Return the [x, y] coordinate for the center point of the cell that contains the specified text.  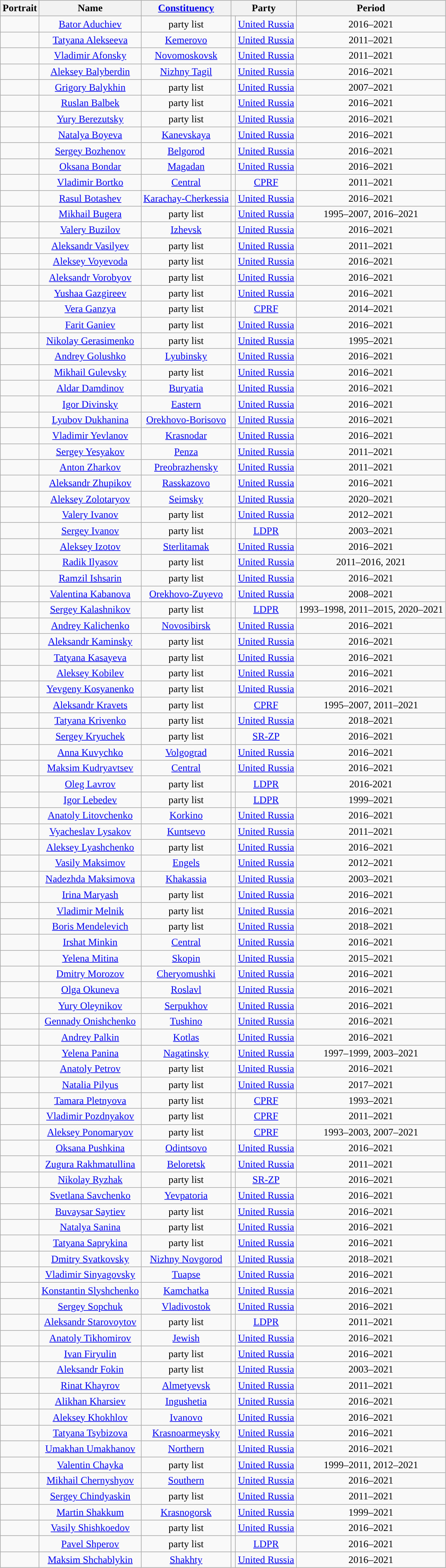
Eastern [186, 404]
Irshat Minkin [90, 942]
Jewish [186, 1338]
Boris Mendelevich [90, 926]
Valery Ivanov [90, 515]
2020–2021 [371, 499]
Anatoly Petrov [90, 1069]
Vladimir Sinyagovsky [90, 1275]
Maksim Kudryavtsev [90, 768]
Aleksey Voyevoda [90, 262]
Andrey Palkin [90, 1037]
Aleksey Izotov [90, 547]
Volgograd [186, 752]
Kotlas [186, 1037]
Kemerovo [186, 40]
Serpukhov [186, 1006]
Izhevsk [186, 230]
Aleksey Ponomaryov [90, 1132]
Tatyana Kasayeva [90, 657]
Constituency [186, 8]
Aleksandr Fokin [90, 1370]
Nikolay Ryzhak [90, 1180]
Natalya Boyeva [90, 135]
Nizhny Novgorod [186, 1259]
Aleksandr Vasilyev [90, 246]
Shakhty [186, 1560]
Kamchatka [186, 1291]
Aleksey Lyashchenko [90, 847]
Valery Buzilov [90, 230]
Irina Maryash [90, 895]
Sergey Bozhenov [90, 151]
Oleg Lavrov [90, 784]
Vladivostok [186, 1306]
2015–2021 [371, 958]
Natalya Sanina [90, 1227]
Farit Ganiev [90, 325]
Vladimir Yevlanov [90, 435]
Yevgeny Kosyanenko [90, 689]
Vladimir Bortko [90, 182]
Aleksey Khokhlov [90, 1417]
Valentin Chayka [90, 1464]
Sergey Chindyaskin [90, 1496]
Anatoly Litovchenko [90, 816]
Karachay-Cherkessia [186, 198]
1997–1999, 2003–2021 [371, 1053]
2016-2021 [371, 784]
Oksana Pushkina [90, 1148]
Yury Oleynikov [90, 1006]
Sergey Kalashnikov [90, 610]
Skopin [186, 958]
Yury Berezutsky [90, 119]
Krasnodar [186, 435]
Tamara Pletnyova [90, 1101]
Vladimir Melnik [90, 910]
Beloretsk [186, 1164]
2007–2021 [371, 87]
Lyubinsky [186, 356]
Vasily Shishkoedov [90, 1528]
Tuapse [186, 1275]
Sergey Kryuchek [90, 737]
Krasnogorsk [186, 1512]
Orekhovo-Zuyevo [186, 594]
Engels [186, 863]
Vladimir Afonsky [90, 56]
Andrey Kalichenko [90, 626]
Aleksandr Kravets [90, 705]
Aleksandr Zhupikov [90, 483]
Vera Ganzya [90, 309]
Roslavl [186, 990]
Buvaysar Saytiev [90, 1212]
Party [264, 8]
Umakhan Umakhanov [90, 1449]
Ivan Firyulin [90, 1354]
Mikhail Bugera [90, 214]
Nadezhda Maksimova [90, 879]
Tatyana Alekseeva [90, 40]
Anatoly Tikhomirov [90, 1338]
Novosibirsk [186, 626]
Dmitry Morozov [90, 974]
Yushaa Gazgireev [90, 293]
Mikhail Chernyshyov [90, 1481]
Gennady Onishchenko [90, 1021]
Aleksey Balyberdin [90, 72]
Northern [186, 1449]
Anton Zharkov [90, 467]
Konstantin Slyshchenko [90, 1291]
Mikhail Gulevsky [90, 372]
Kanevskaya [186, 135]
Tushino [186, 1021]
Tatyana Krivenko [90, 721]
Aleksandr Starovoytov [90, 1322]
Preobrazhensky [186, 467]
2011–2016, 2021 [371, 562]
Yevpatoria [186, 1195]
Cheryomushki [186, 974]
Yelena Mitina [90, 958]
2017–2021 [371, 1085]
Novomoskovsk [186, 56]
Krasnoarmeysky [186, 1433]
Almetyevsk [186, 1385]
2014–2021 [371, 309]
Dmitry Svatkovsky [90, 1259]
Pavel Shperov [90, 1544]
Portrait [20, 8]
Ramzil Ishsarin [90, 578]
Aleksandr Kaminsky [90, 641]
Khakassia [186, 879]
Radik Ilyasov [90, 562]
Aleksandr Vorobyov [90, 277]
1993–2021 [371, 1101]
1995–2007, 2011–2021 [371, 705]
Andrey Golushko [90, 356]
Natalia Pilyus [90, 1085]
1995–2021 [371, 341]
Tatyana Saprykina [90, 1243]
Southern [186, 1481]
Ruslan Balbek [90, 103]
Odintsovo [186, 1148]
Igor Divinsky [90, 404]
Magadan [186, 166]
Nizhny Tagil [186, 72]
Vasily Maksimov [90, 863]
Rasul Botashev [90, 198]
Sergey Sopchuk [90, 1306]
Ivanovo [186, 1417]
Yelena Panina [90, 1053]
2008–2021 [371, 594]
Rasskazovo [186, 483]
Period [371, 8]
Aleksey Zolotaryov [90, 499]
Alikhan Kharsiev [90, 1401]
Orekhovo-Borisovo [186, 420]
Oksana Bondar [90, 166]
Kuntsevo [186, 831]
Sterlitamak [186, 547]
Ingushetia [186, 1401]
Tatyana Tsybizova [90, 1433]
Vyacheslav Lysakov [90, 831]
1993–2003, 2007–2021 [371, 1132]
Olga Okuneva [90, 990]
Seimsky [186, 499]
Belgorod [186, 151]
Sergey Yesyakov [90, 451]
Penza [186, 451]
Anna Kuvychko [90, 752]
Bator Aduchiev [90, 24]
Svetlana Savchenko [90, 1195]
1999–2011, 2012–2021 [371, 1464]
Martin Shakkum [90, 1512]
Vladimir Pozdnyakov [90, 1116]
Aleksey Kobilev [90, 673]
Grigory Balykhin [90, 87]
Maksim Shchablykin [90, 1560]
Nagatinsky [186, 1053]
Korkino [186, 816]
Aldar Damdinov [90, 388]
Igor Lebedev [90, 800]
Name [90, 8]
Lyubov Dukhanina [90, 420]
Rinat Khayrov [90, 1385]
Sergey Ivanov [90, 531]
1993–1998, 2011–2015, 2020–2021 [371, 610]
Valentina Kabanova [90, 594]
1995–2007, 2016–2021 [371, 214]
Zugura Rakhmatullina [90, 1164]
Nikolay Gerasimenko [90, 341]
Buryatia [186, 388]
